Detect which cell encompasses the target text, then output its (x, y) center coordinate. 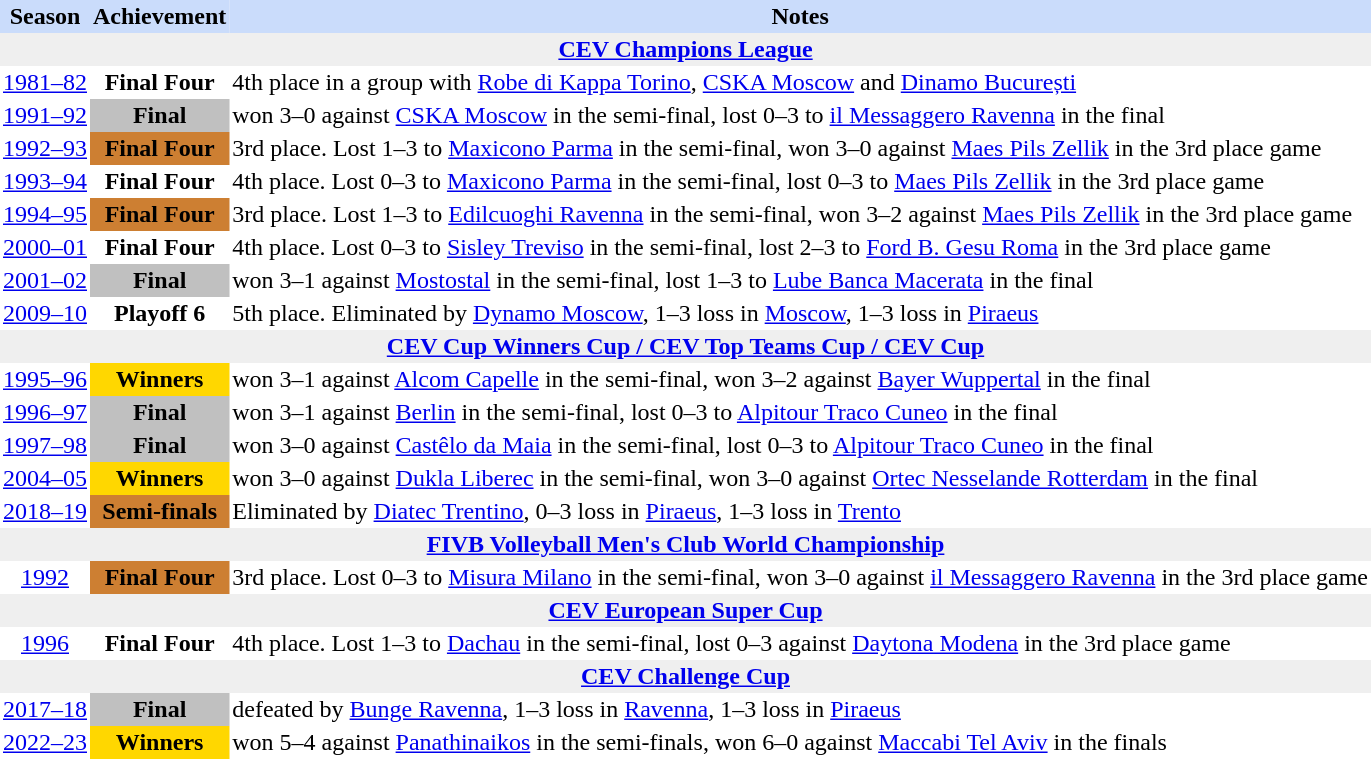
2009–10 (45, 314)
3rd place. Lost 1–3 to Maxicono Parma in the semi-final, won 3–0 against Maes Pils Zellik in the 3rd place game (800, 148)
Playoff 6 (160, 314)
Achievement (160, 16)
won 5–4 against Panathinaikos in the semi-finals, won 6–0 against Maccabi Tel Aviv in the finals (800, 742)
2000–01 (45, 248)
Semi-finals (160, 512)
3rd place. Lost 0–3 to Misura Milano in the semi-final, won 3–0 against il Messaggero Ravenna in the 3rd place game (800, 578)
CEV Champions League (686, 50)
1994–95 (45, 214)
1996–97 (45, 412)
1995–96 (45, 380)
defeated by Bunge Ravenna, 1–3 loss in Ravenna, 1–3 loss in Piraeus (800, 710)
1993–94 (45, 182)
4th place in a group with Robe di Kappa Torino, CSKA Moscow and Dinamo București (800, 82)
1981–82 (45, 82)
CEV Challenge Cup (686, 676)
won 3–1 against Mostostal in the semi-final, lost 1–3 to Lube Banca Macerata in the final (800, 280)
won 3–1 against Berlin in the semi-final, lost 0–3 to Alpitour Traco Cuneo in the final (800, 412)
won 3–0 against CSKA Moscow in the semi-final, lost 0–3 to il Messaggero Ravenna in the final (800, 116)
2022–23 (45, 742)
won 3–0 against Dukla Liberec in the semi-final, won 3–0 against Ortec Nesselande Rotterdam in the final (800, 478)
1996 (45, 644)
2018–19 (45, 512)
4th place. Lost 1–3 to Dachau in the semi-final, lost 0–3 against Daytona Modena in the 3rd place game (800, 644)
FIVB Volleyball Men's Club World Championship (686, 544)
Season (45, 16)
1991–92 (45, 116)
1997–98 (45, 446)
Eliminated by Diatec Trentino, 0–3 loss in Piraeus, 1–3 loss in Trento (800, 512)
won 3–1 against Alcom Capelle in the semi-final, won 3–2 against Bayer Wuppertal in the final (800, 380)
CEV Cup Winners Cup / CEV Top Teams Cup / CEV Cup (686, 346)
5th place. Eliminated by Dynamo Moscow, 1–3 loss in Moscow, 1–3 loss in Piraeus (800, 314)
won 3–0 against Castêlo da Maia in the semi-final, lost 0–3 to Alpitour Traco Cuneo in the final (800, 446)
CEV European Super Cup (686, 610)
3rd place. Lost 1–3 to Edilcuoghi Ravenna in the semi-final, won 3–2 against Maes Pils Zellik in the 3rd place game (800, 214)
2001–02 (45, 280)
Notes (800, 16)
4th place. Lost 0–3 to Maxicono Parma in the semi-final, lost 0–3 to Maes Pils Zellik in the 3rd place game (800, 182)
4th place. Lost 0–3 to Sisley Treviso in the semi-final, lost 2–3 to Ford B. Gesu Roma in the 3rd place game (800, 248)
1992 (45, 578)
2017–18 (45, 710)
1992–93 (45, 148)
2004–05 (45, 478)
